For the text-containing cell, return its midpoint in [x, y] coordinate format. 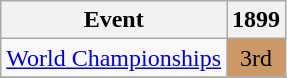
World Championships [114, 58]
3rd [256, 58]
Event [114, 20]
1899 [256, 20]
